From the cell containing the given text, extract its center point as [x, y] coordinate. 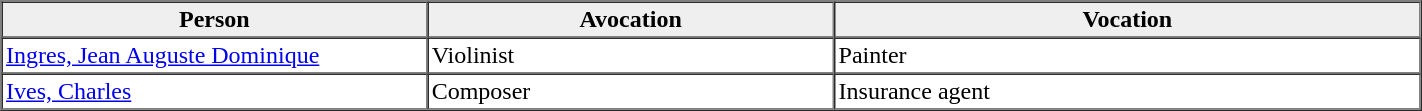
Insurance agent [1127, 92]
Ingres, Jean Auguste Dominique [215, 56]
Avocation [630, 20]
Painter [1127, 56]
Person [215, 20]
Vocation [1127, 20]
Ives, Charles [215, 92]
Composer [630, 92]
Violinist [630, 56]
